Provide the (x, y) coordinate of the cell's center where the given text is located.  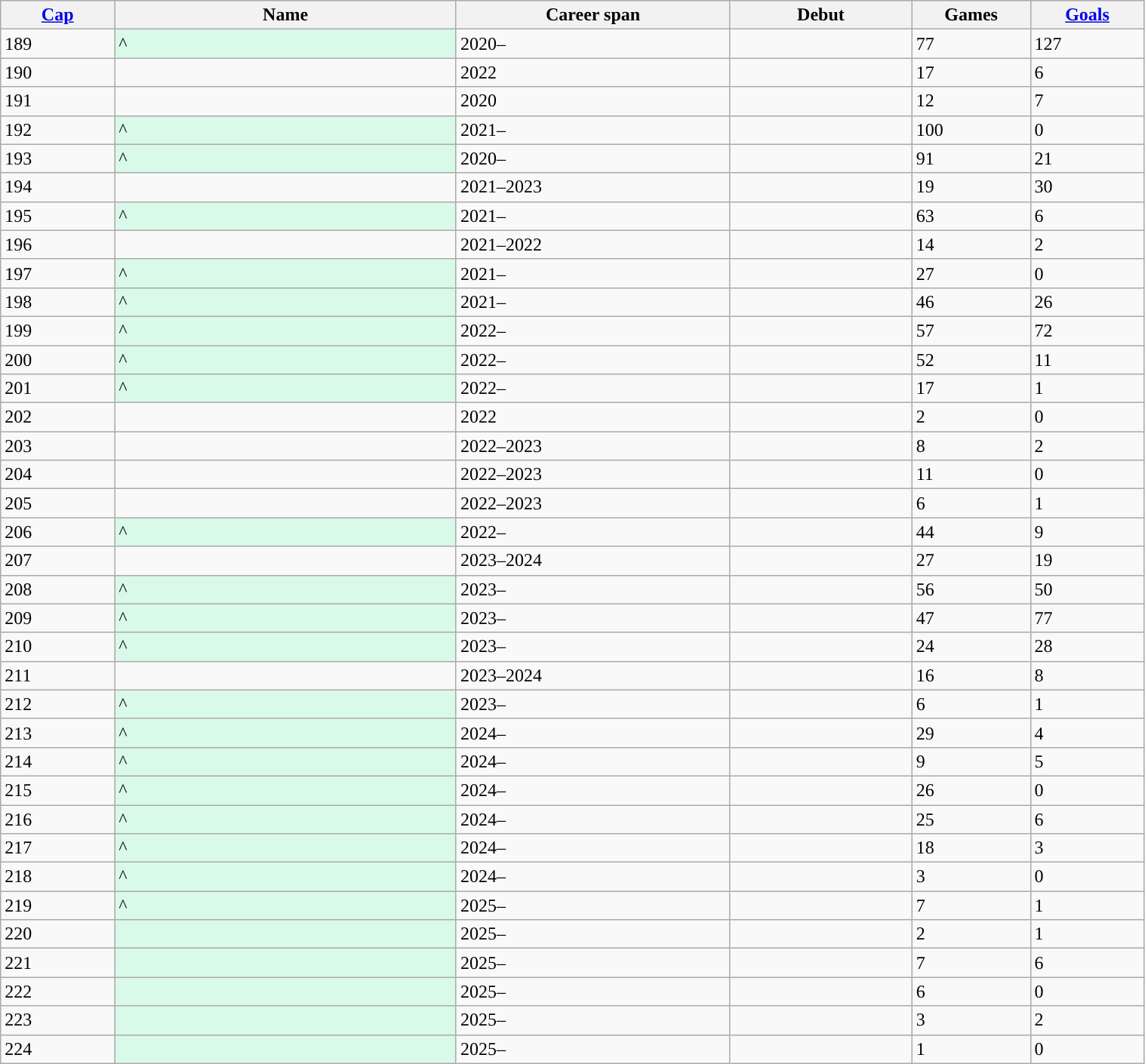
16 (971, 675)
100 (971, 130)
44 (971, 532)
189 (57, 44)
200 (57, 360)
56 (971, 589)
29 (971, 733)
46 (971, 302)
190 (57, 72)
194 (57, 187)
214 (57, 761)
14 (971, 244)
206 (57, 532)
211 (57, 675)
Name (285, 15)
202 (57, 417)
195 (57, 216)
204 (57, 475)
205 (57, 503)
210 (57, 647)
221 (57, 963)
2020 (593, 101)
220 (57, 934)
216 (57, 819)
63 (971, 216)
72 (1087, 331)
213 (57, 733)
12 (971, 101)
5 (1087, 761)
4 (1087, 733)
21 (1087, 158)
215 (57, 790)
223 (57, 1020)
218 (57, 877)
212 (57, 704)
193 (57, 158)
201 (57, 389)
191 (57, 101)
Cap (57, 15)
Goals (1087, 15)
217 (57, 848)
28 (1087, 647)
198 (57, 302)
199 (57, 331)
18 (971, 848)
2021–2022 (593, 244)
224 (57, 1049)
30 (1087, 187)
Debut (821, 15)
222 (57, 992)
196 (57, 244)
24 (971, 647)
197 (57, 273)
57 (971, 331)
192 (57, 130)
52 (971, 360)
2021–2023 (593, 187)
Games (971, 15)
47 (971, 618)
219 (57, 906)
209 (57, 618)
25 (971, 819)
203 (57, 446)
208 (57, 589)
127 (1087, 44)
Career span (593, 15)
207 (57, 561)
91 (971, 158)
50 (1087, 589)
